Search for the cell housing the specified text and yield its [x, y] center coordinate. 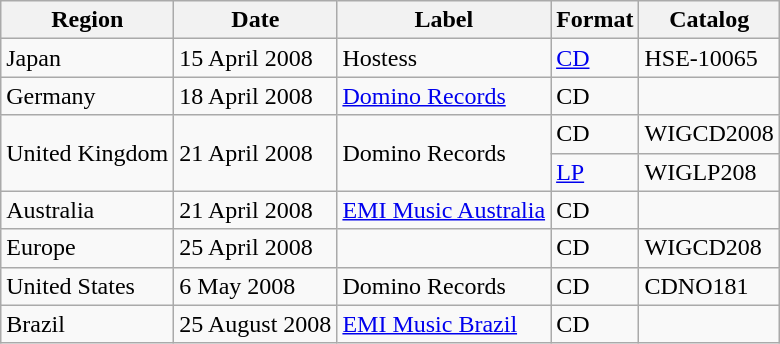
LP [595, 172]
18 April 2008 [256, 96]
Germany [88, 96]
EMI Music Brazil [444, 324]
CDNO181 [709, 286]
Hostess [444, 58]
Catalog [709, 20]
Australia [88, 210]
WIGLP208 [709, 172]
WIGCD208 [709, 248]
Label [444, 20]
WIGCD2008 [709, 134]
Europe [88, 248]
Brazil [88, 324]
Japan [88, 58]
25 April 2008 [256, 248]
6 May 2008 [256, 286]
United States [88, 286]
HSE-10065 [709, 58]
EMI Music Australia [444, 210]
Date [256, 20]
United Kingdom [88, 153]
25 August 2008 [256, 324]
15 April 2008 [256, 58]
Region [88, 20]
Format [595, 20]
